Pinpoint the cell where the given text exists, returning its [x, y] midpoint coordinate. 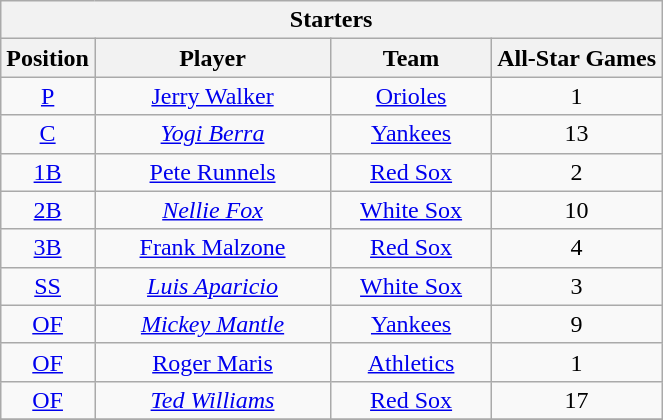
4 [577, 248]
3 [577, 286]
2 [577, 172]
P [48, 96]
Starters [332, 20]
Team [412, 58]
Frank Malzone [212, 248]
10 [577, 210]
Roger Maris [212, 362]
3B [48, 248]
9 [577, 324]
Pete Runnels [212, 172]
Nellie Fox [212, 210]
17 [577, 400]
Mickey Mantle [212, 324]
All-Star Games [577, 58]
C [48, 134]
Athletics [412, 362]
1B [48, 172]
Ted Williams [212, 400]
Jerry Walker [212, 96]
Yogi Berra [212, 134]
Player [212, 58]
SS [48, 286]
Position [48, 58]
2B [48, 210]
Orioles [412, 96]
Luis Aparicio [212, 286]
13 [577, 134]
